Detect which cell encompasses the target text, then output its [x, y] center coordinate. 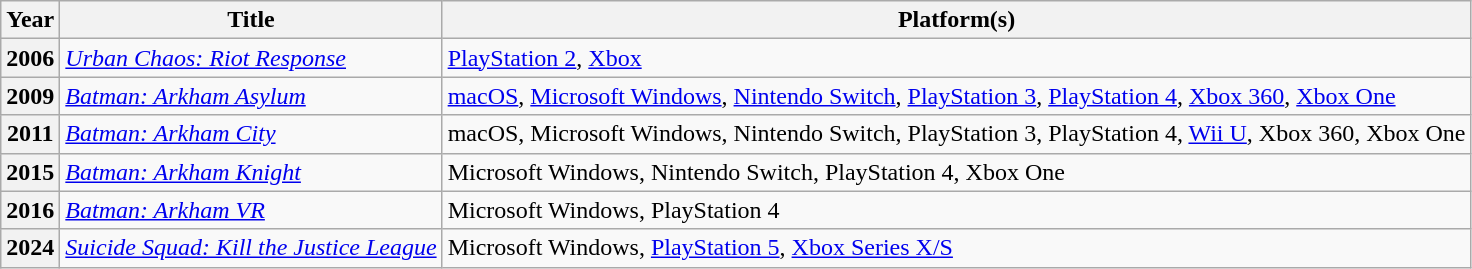
2006 [30, 58]
Microsoft Windows, PlayStation 4 [956, 210]
Year [30, 20]
Batman: Arkham VR [251, 210]
Urban Chaos: Riot Response [251, 58]
Suicide Squad: Kill the Justice League [251, 248]
2009 [30, 96]
2015 [30, 172]
Batman: Arkham Knight [251, 172]
PlayStation 2, Xbox [956, 58]
Batman: Arkham City [251, 134]
Microsoft Windows, PlayStation 5, Xbox Series X/S [956, 248]
2011 [30, 134]
Platform(s) [956, 20]
Microsoft Windows, Nintendo Switch, PlayStation 4, Xbox One [956, 172]
2024 [30, 248]
2016 [30, 210]
Title [251, 20]
macOS, Microsoft Windows, Nintendo Switch, PlayStation 3, PlayStation 4, Xbox 360, Xbox One [956, 96]
Batman: Arkham Asylum [251, 96]
macOS, Microsoft Windows, Nintendo Switch, PlayStation 3, PlayStation 4, Wii U, Xbox 360, Xbox One [956, 134]
